Capture the cell that displays the provided text and extract its (x, y) central coordinate. 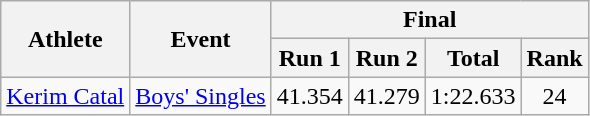
Kerim Catal (66, 96)
Total (473, 58)
1:22.633 (473, 96)
Event (200, 39)
24 (554, 96)
Run 2 (386, 58)
Final (430, 20)
41.279 (386, 96)
Athlete (66, 39)
Run 1 (310, 58)
41.354 (310, 96)
Boys' Singles (200, 96)
Rank (554, 58)
